Determine the (x, y) coordinate at the center of the cell enclosing the given text.  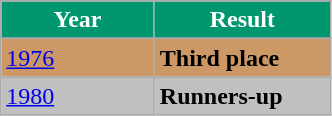
Runners-up (242, 96)
Third place (242, 58)
1976 (78, 58)
Year (78, 20)
1980 (78, 96)
Result (242, 20)
